Determine the [X, Y] coordinate at the center of the cell enclosing the given text.  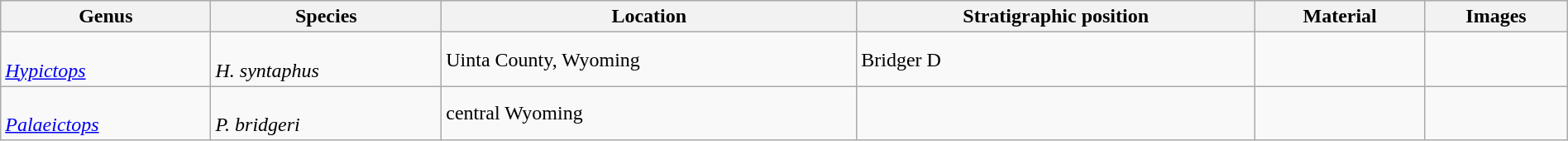
Material [1340, 17]
Images [1497, 17]
Bridger D [1056, 60]
Uinta County, Wyoming [649, 60]
Palaeictops [106, 113]
Genus [106, 17]
Species [326, 17]
P. bridgeri [326, 113]
central Wyoming [649, 113]
Hypictops [106, 60]
Stratigraphic position [1056, 17]
H. syntaphus [326, 60]
Location [649, 17]
